Identify which cell holds the provided text, then report its [X, Y] central coordinate. 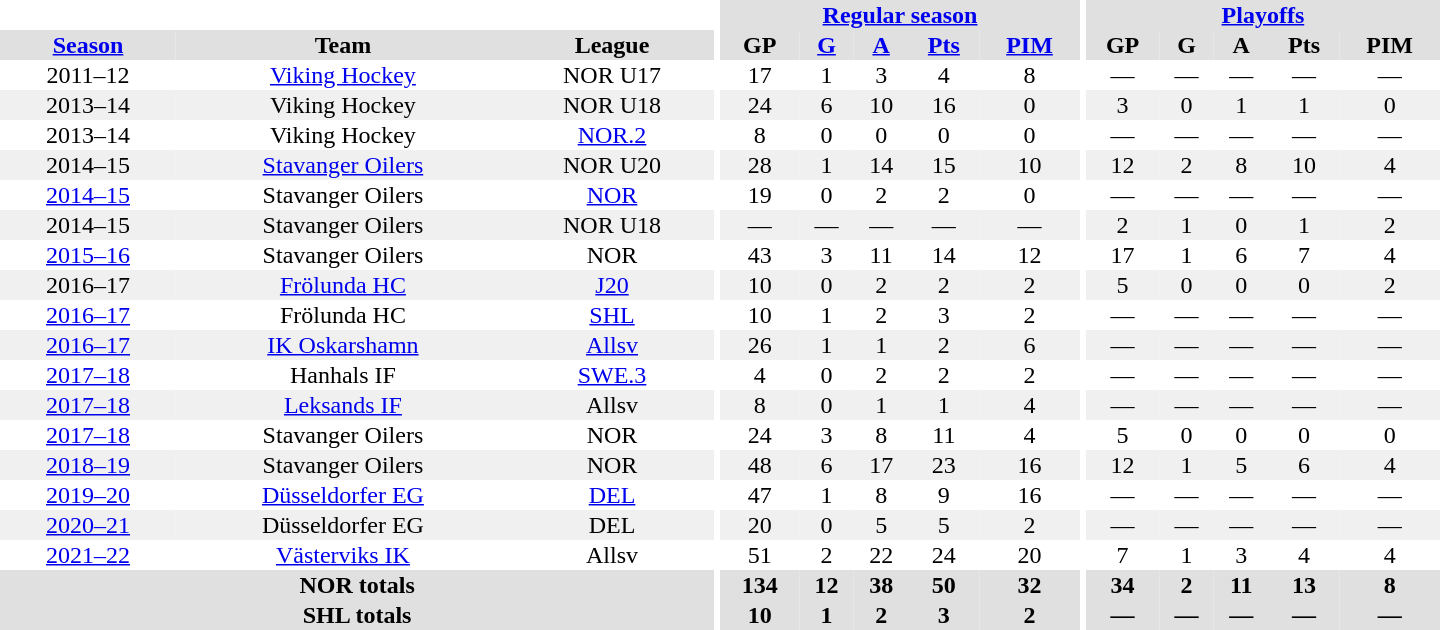
Playoffs [1263, 15]
2018–19 [88, 465]
NOR U17 [612, 75]
28 [760, 165]
J20 [612, 285]
9 [944, 495]
NOR totals [357, 585]
50 [944, 585]
22 [882, 555]
2019–20 [88, 495]
SHL [612, 315]
48 [760, 465]
23 [944, 465]
134 [760, 585]
38 [882, 585]
Season [88, 45]
2011–12 [88, 75]
Hanhals IF [343, 375]
47 [760, 495]
32 [1029, 585]
13 [1304, 585]
League [612, 45]
26 [760, 345]
43 [760, 255]
51 [760, 555]
Team [343, 45]
2021–22 [88, 555]
19 [760, 195]
2020–21 [88, 525]
IK Oskarshamn [343, 345]
NOR.2 [612, 135]
15 [944, 165]
Leksands IF [343, 405]
34 [1123, 585]
SHL totals [357, 615]
Västerviks IK [343, 555]
2015–16 [88, 255]
NOR U20 [612, 165]
SWE.3 [612, 375]
Regular season [900, 15]
